Capture the cell that displays the provided text and extract its (x, y) central coordinate. 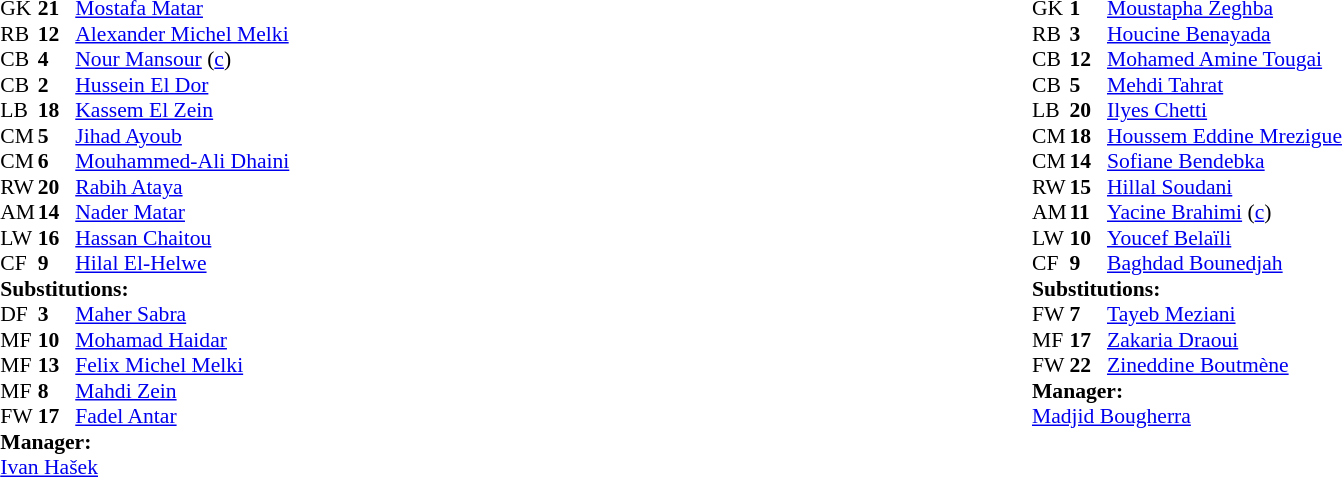
Nader Matar (182, 213)
Mouhammed-Ali Dhaini (182, 161)
Jihad Ayoub (182, 136)
13 (57, 365)
4 (57, 59)
Maher Sabra (182, 315)
Youcef Belaïli (1224, 238)
15 (1088, 187)
Felix Michel Melki (182, 365)
6 (57, 161)
DF (19, 315)
7 (1088, 315)
2 (57, 85)
Baghdad Bounedjah (1224, 263)
Nour Mansour (c) (182, 59)
11 (1088, 213)
Yacine Brahimi (c) (1224, 213)
Hassan Chaitou (182, 238)
Mehdi Tahrat (1224, 85)
Mohamad Haidar (182, 340)
Hussein El Dor (182, 85)
Alexander Michel Melki (182, 34)
Mohamed Amine Tougai (1224, 59)
Fadel Antar (182, 417)
Houssem Eddine Mrezigue (1224, 136)
Zakaria Draoui (1224, 340)
Mahdi Zein (182, 391)
22 (1088, 365)
Rabih Ataya (182, 187)
Houcine Benayada (1224, 34)
Tayeb Meziani (1224, 315)
Hilal El-Helwe (182, 263)
Sofiane Bendebka (1224, 161)
Kassem El Zein (182, 111)
Madjid Bougherra (1187, 417)
8 (57, 391)
Hillal Soudani (1224, 187)
Zineddine Boutmène (1224, 365)
Ilyes Chetti (1224, 111)
16 (57, 238)
